Determine the [x, y] coordinate at the center of the cell enclosing the given text.  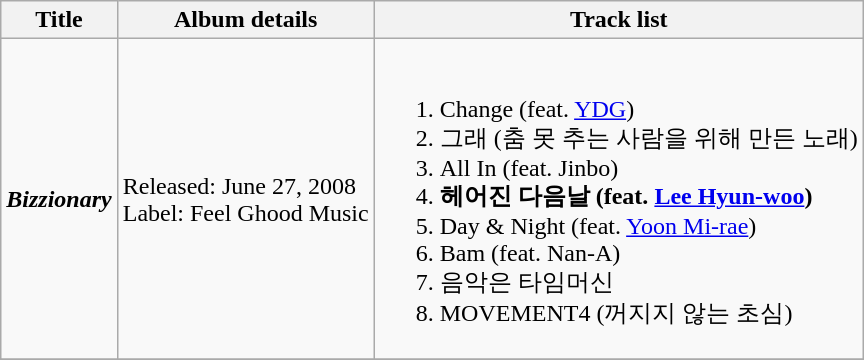
Title [59, 20]
Track list [618, 20]
Bizzionary [59, 199]
Album details [246, 20]
Released: June 27, 2008Label: Feel Ghood Music [246, 199]
